Extract the [X, Y] coordinate from the center of the cell holding the provided text.  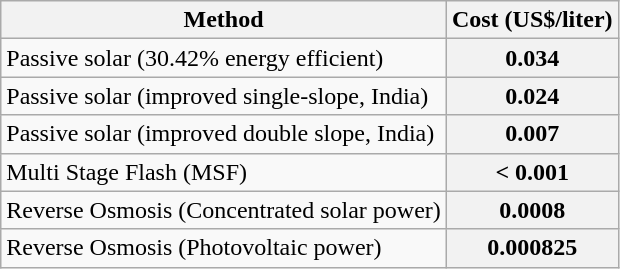
0.000825 [532, 248]
Passive solar (30.42% energy efficient) [224, 58]
0.007 [532, 134]
Method [224, 20]
Reverse Osmosis (Concentrated solar power) [224, 210]
Passive solar (improved double slope, India) [224, 134]
Multi Stage Flash (MSF) [224, 172]
Reverse Osmosis (Photovoltaic power) [224, 248]
Cost (US$/liter) [532, 20]
Passive solar (improved single-slope, India) [224, 96]
0.034 [532, 58]
0.024 [532, 96]
< 0.001 [532, 172]
0.0008 [532, 210]
